From the cell containing the given text, extract its center point as (X, Y) coordinate. 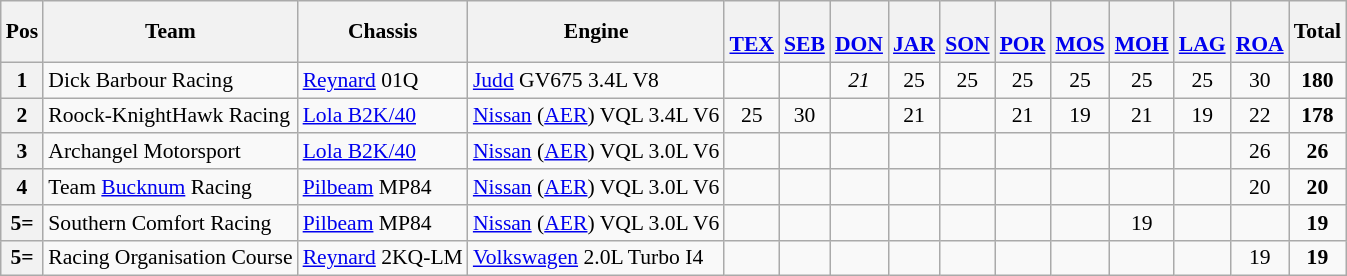
2 (22, 116)
Team (170, 32)
178 (1318, 116)
MOH (1142, 32)
POR (1023, 32)
4 (22, 187)
180 (1318, 80)
1 (22, 80)
Pos (22, 32)
Volkswagen 2.0L Turbo I4 (596, 258)
Roock-KnightHawk Racing (170, 116)
Chassis (383, 32)
Archangel Motorsport (170, 152)
JAR (914, 32)
Judd GV675 3.4L V8 (596, 80)
Southern Comfort Racing (170, 223)
22 (1260, 116)
Engine (596, 32)
Reynard 01Q (383, 80)
Reynard 2KQ-LM (383, 258)
3 (22, 152)
SON (968, 32)
ROA (1260, 32)
Team Bucknum Racing (170, 187)
Nissan (AER) VQL 3.4L V6 (596, 116)
TEX (752, 32)
Total (1318, 32)
SEB (804, 32)
Racing Organisation Course (170, 258)
MOS (1080, 32)
LAG (1202, 32)
DON (859, 32)
Dick Barbour Racing (170, 80)
